Identify which cell holds the provided text, then report its (x, y) central coordinate. 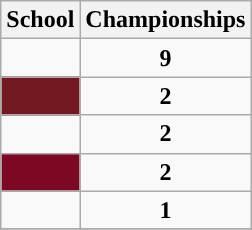
School (40, 20)
Championships (166, 20)
1 (166, 210)
9 (166, 58)
